Capture the cell that displays the provided text and extract its [x, y] central coordinate. 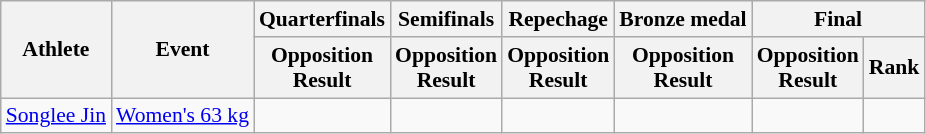
Songlee Jin [56, 116]
Event [182, 50]
Final [838, 19]
Rank [894, 68]
Bronze medal [682, 19]
Semifinals [446, 19]
Quarterfinals [322, 19]
Repechage [558, 19]
Women's 63 kg [182, 116]
Athlete [56, 50]
